Search for the cell housing the specified text and yield its [X, Y] center coordinate. 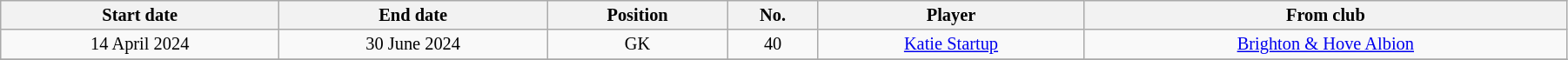
End date [413, 15]
Brighton & Hove Albion [1325, 44]
Player [952, 15]
Position [638, 15]
30 June 2024 [413, 44]
Katie Startup [952, 44]
No. [773, 15]
From club [1325, 15]
40 [773, 44]
GK [638, 44]
Start date [140, 15]
14 April 2024 [140, 44]
